Pinpoint the cell where the given text exists, returning its (x, y) midpoint coordinate. 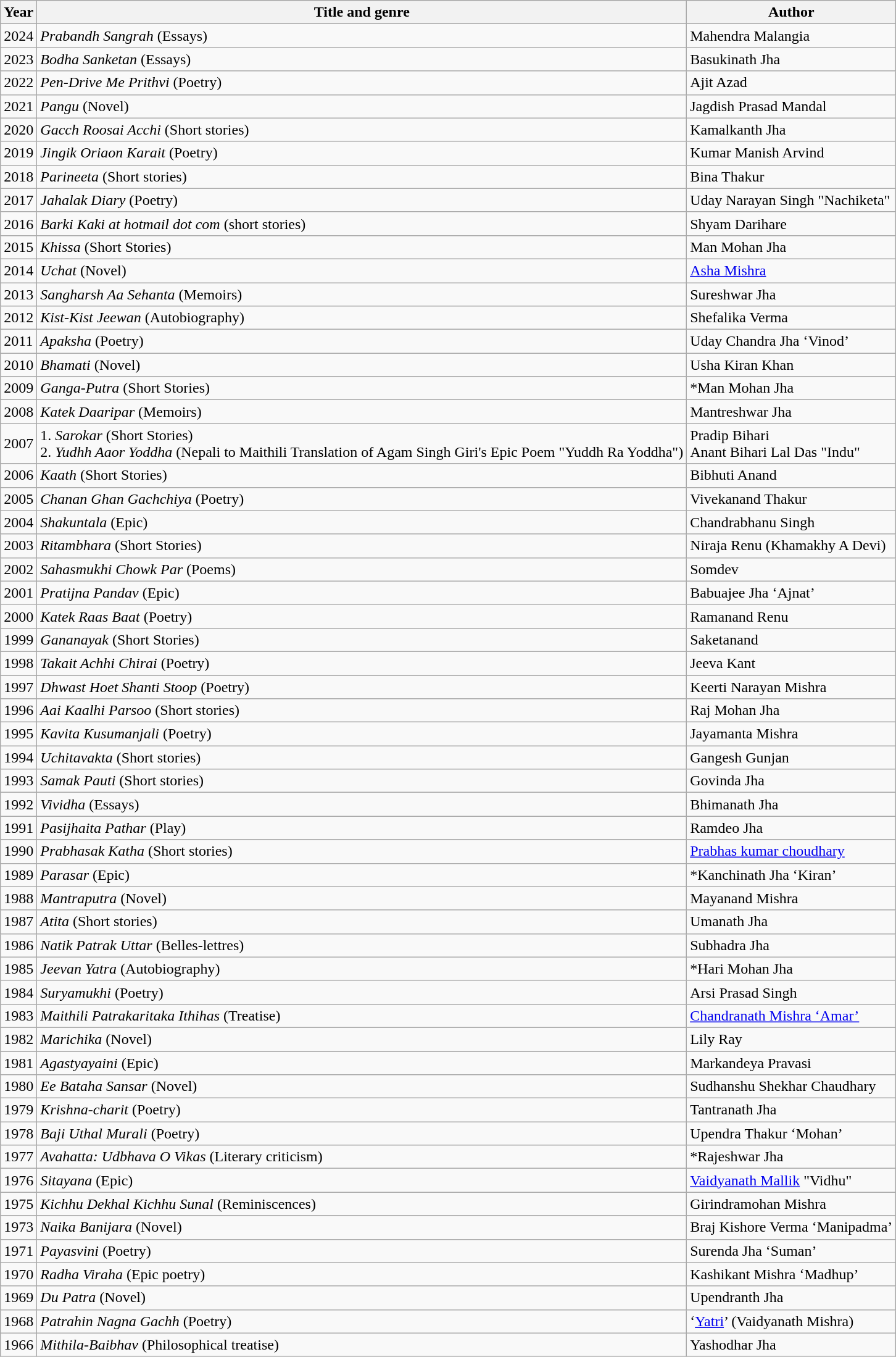
Baji Uthal Murali (Poetry) (362, 1134)
1971 (19, 1251)
Uday Narayan Singh "Nachiketa" (791, 200)
2023 (19, 59)
Parineeta (Short stories) (362, 177)
2010 (19, 365)
Jingik Oriaon Karait (Poetry) (362, 153)
Niraja Renu (Khamakhy A Devi) (791, 546)
1996 (19, 711)
Bhamati (Novel) (362, 365)
Dhwast Hoet Shanti Stoop (Poetry) (362, 687)
Vaidyanath Mallik "Vidhu" (791, 1180)
Sahasmukhi Chowk Par (Poems) (362, 569)
*Man Mohan Jha (791, 388)
Khissa (Short Stories) (362, 247)
Mantreshwar Jha (791, 412)
1980 (19, 1087)
Kumar Manish Arvind (791, 153)
Ramanand Renu (791, 616)
1969 (19, 1298)
Ritambhara (Short Stories) (362, 546)
1990 (19, 851)
Mithila-Baibhav (Philosophical treatise) (362, 1345)
Bhimanath Jha (791, 804)
1983 (19, 1016)
1981 (19, 1063)
2020 (19, 130)
Uday Chandra Jha ‘Vinod’ (791, 341)
Vividha (Essays) (362, 804)
Raj Mohan Jha (791, 711)
2019 (19, 153)
Mahendra Malangia (791, 36)
Avahatta: Udbhava O Vikas (Literary criticism) (362, 1157)
*Rajeshwar Jha (791, 1157)
1988 (19, 898)
Kavita Kusumanjali (Poetry) (362, 734)
Radha Viraha (Epic poetry) (362, 1274)
Basukinath Jha (791, 59)
2000 (19, 616)
1984 (19, 992)
‘Yatri’ (Vaidyanath Mishra) (791, 1321)
Katek Daaripar (Memoirs) (362, 412)
Vivekanand Thakur (791, 499)
Samak Pauti (Short stories) (362, 781)
Sangharsh Aa Sehanta (Memoirs) (362, 294)
Prabhas kumar choudhary (791, 851)
Author (791, 12)
Krishna-charit (Poetry) (362, 1110)
Surenda Jha ‘Suman’ (791, 1251)
Payasvini (Poetry) (362, 1251)
2001 (19, 593)
Mayanand Mishra (791, 898)
Pradip BihariAnant Bihari Lal Das "Indu" (791, 443)
Gananayak (Short Stories) (362, 640)
Braj Kishore Verma ‘Manipadma’ (791, 1227)
1968 (19, 1321)
2008 (19, 412)
2013 (19, 294)
Ajit Azad (791, 83)
Prabhasak Katha (Short stories) (362, 851)
1998 (19, 663)
*Hari Mohan Jha (791, 969)
2015 (19, 247)
1997 (19, 687)
Sitayana (Epic) (362, 1180)
Gacch Roosai Acchi (Short stories) (362, 130)
Bodha Sanketan (Essays) (362, 59)
Pratijna Pandav (Epic) (362, 593)
Bina Thakur (791, 177)
Uchitavakta (Short stories) (362, 758)
Keerti Narayan Mishra (791, 687)
Jayamanta Mishra (791, 734)
1985 (19, 969)
Chandranath Mishra ‘Amar’ (791, 1016)
Pangu (Novel) (362, 106)
1992 (19, 804)
*Kanchinath Jha ‘Kiran’ (791, 875)
2024 (19, 36)
2009 (19, 388)
2017 (19, 200)
2012 (19, 318)
Mantraputra (Novel) (362, 898)
Ramdeo Jha (791, 828)
Arsi Prasad Singh (791, 992)
1970 (19, 1274)
Katek Raas Baat (Poetry) (362, 616)
Natik Patrak Uttar (Belles-lettres) (362, 945)
2007 (19, 443)
1982 (19, 1039)
1978 (19, 1134)
Takait Achhi Chirai (Poetry) (362, 663)
1999 (19, 640)
Shakuntala (Epic) (362, 522)
Sureshwar Jha (791, 294)
2002 (19, 569)
Parasar (Epic) (362, 875)
Title and genre (362, 12)
1994 (19, 758)
Suryamukhi (Poetry) (362, 992)
2016 (19, 223)
Year (19, 12)
2018 (19, 177)
Lily Ray (791, 1039)
1. Sarokar (Short Stories)2. Yudhh Aaor Yoddha (Nepali to Maithili Translation of Agam Singh Giri's Epic Poem "Yuddh Ra Yoddha") (362, 443)
Du Patra (Novel) (362, 1298)
1979 (19, 1110)
Tantranath Jha (791, 1110)
Prabandh Sangrah (Essays) (362, 36)
Kichhu Dekhal Kichhu Sunal (Reminiscences) (362, 1204)
Jeevan Yatra (Autobiography) (362, 969)
2021 (19, 106)
Barki Kaki at hotmail dot com (short stories) (362, 223)
Jeeva Kant (791, 663)
Chandrabhanu Singh (791, 522)
Jagdish Prasad Mandal (791, 106)
Kashikant Mishra ‘Madhup’ (791, 1274)
Pen-Drive Me Prithvi (Poetry) (362, 83)
Girindramohan Mishra (791, 1204)
Ee Bataha Sansar (Novel) (362, 1087)
Uchat (Novel) (362, 270)
Markandeya Pravasi (791, 1063)
1977 (19, 1157)
Govinda Jha (791, 781)
Umanath Jha (791, 922)
2004 (19, 522)
Naika Banijara (Novel) (362, 1227)
Kamalkanth Jha (791, 130)
Jahalak Diary (Poetry) (362, 200)
Upendranth Jha (791, 1298)
1976 (19, 1180)
1995 (19, 734)
Shefalika Verma (791, 318)
Usha Kiran Khan (791, 365)
1966 (19, 1345)
Pasijhaita Pathar (Play) (362, 828)
Asha Mishra (791, 270)
Sudhanshu Shekhar Chaudhary (791, 1087)
2011 (19, 341)
Chanan Ghan Gachchiya (Poetry) (362, 499)
Maithili Patrakaritaka Ithihas (Treatise) (362, 1016)
2003 (19, 546)
Atita (Short stories) (362, 922)
2006 (19, 475)
1975 (19, 1204)
1987 (19, 922)
1973 (19, 1227)
Yashodhar Jha (791, 1345)
Man Mohan Jha (791, 247)
Ganga-Putra (Short Stories) (362, 388)
2014 (19, 270)
Bibhuti Anand (791, 475)
Agastyayaini (Epic) (362, 1063)
Apaksha (Poetry) (362, 341)
1986 (19, 945)
Marichika (Novel) (362, 1039)
Subhadra Jha (791, 945)
Saketanand (791, 640)
Kaath (Short Stories) (362, 475)
1989 (19, 875)
Babuajee Jha ‘Ajnat’ (791, 593)
Kist-Kist Jeewan (Autobiography) (362, 318)
1991 (19, 828)
Gangesh Gunjan (791, 758)
Patrahin Nagna Gachh (Poetry) (362, 1321)
Shyam Darihare (791, 223)
2005 (19, 499)
Upendra Thakur ‘Mohan’ (791, 1134)
Aai Kaalhi Parsoo (Short stories) (362, 711)
Somdev (791, 569)
2022 (19, 83)
1993 (19, 781)
